From the cell containing the given text, extract its center point as [X, Y] coordinate. 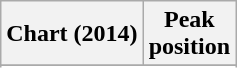
Chart (2014) [72, 34]
Peakposition [189, 34]
